Find where the given text appears and provide that cell's center as (x, y) coordinate. 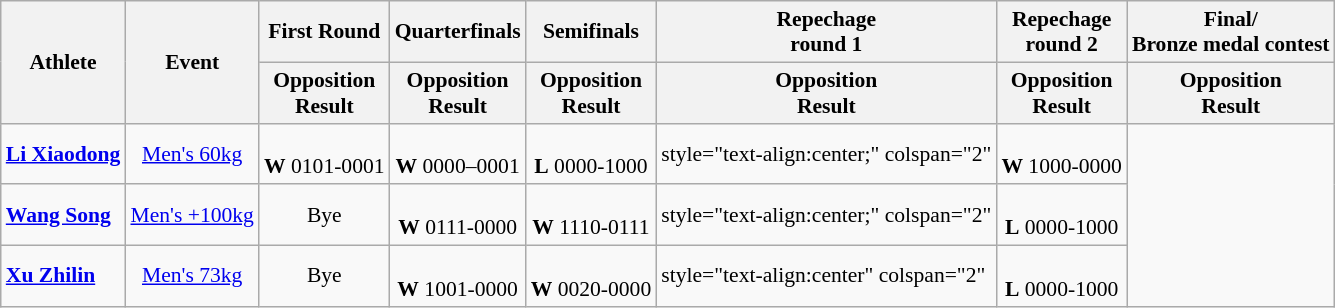
Men's +100kg (192, 216)
Final/Bronze medal contest (1231, 32)
Event (192, 62)
Men's 73kg (192, 276)
Wang Song (64, 216)
Semifinals (592, 32)
W 1000-0000 (1062, 154)
Athlete (64, 62)
W 1001-0000 (458, 276)
W 0101-0001 (324, 154)
Li Xiaodong (64, 154)
W 0020-0000 (592, 276)
style="text-align:center" colspan="2" (826, 276)
Men's 60kg (192, 154)
First Round (324, 32)
W 0111-0000 (458, 216)
Repechage round 2 (1062, 32)
W 0000–0001 (458, 154)
W 1110-0111 (592, 216)
Repechage round 1 (826, 32)
Xu Zhilin (64, 276)
Quarterfinals (458, 32)
